Return the (x, y) coordinate for the center point of the cell that contains the specified text.  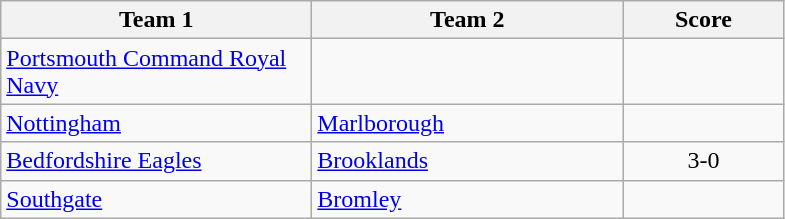
Brooklands (468, 161)
Team 2 (468, 20)
Team 1 (156, 20)
Bromley (468, 199)
Portsmouth Command Royal Navy (156, 72)
3-0 (704, 161)
Nottingham (156, 123)
Score (704, 20)
Marlborough (468, 123)
Bedfordshire Eagles (156, 161)
Southgate (156, 199)
